Pinpoint the cell where the given text exists, returning its (X, Y) midpoint coordinate. 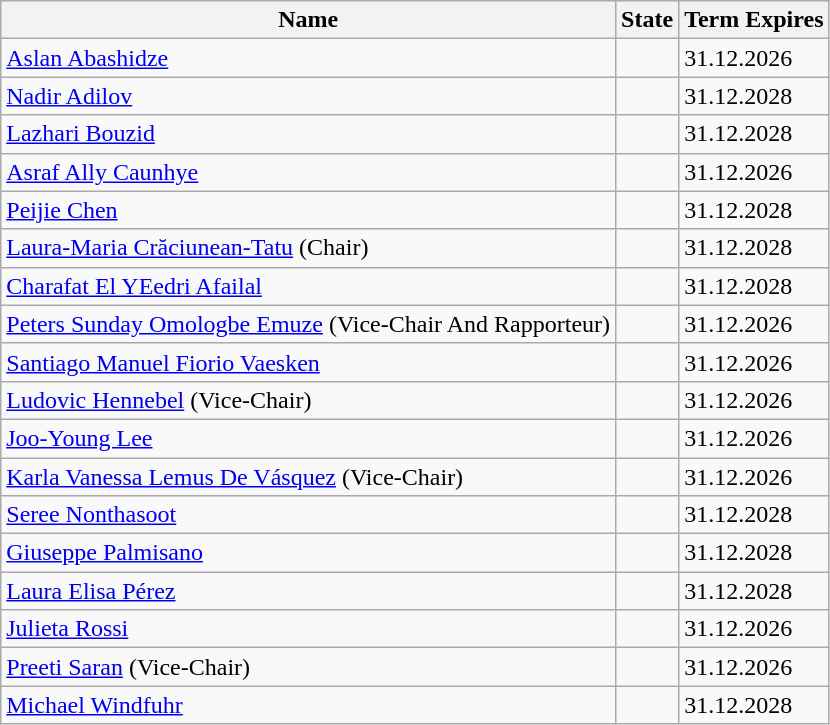
Santiago Manuel Fiorio Vaesken (308, 362)
Julieta Rossi (308, 629)
Ludovic Hennebel (Vice-Chair) (308, 400)
Michael Windfuhr (308, 705)
Joo-Young Lee (308, 438)
Aslan Abashidze (308, 58)
Asraf Ally Caunhye (308, 172)
Laura-Maria Crăciunean-Tatu (Chair) (308, 248)
Charafat El YEedri Afailal (308, 286)
Name (308, 20)
Nadir Adilov (308, 96)
Peters Sunday Omologbe Emuze (Vice-Chair And Rapporteur) (308, 324)
Seree Nonthasoot (308, 515)
Karla Vanessa Lemus De Vásquez (Vice-Chair) (308, 477)
Giuseppe Palmisano (308, 553)
Lazhari Bouzid (308, 134)
Term Expires (754, 20)
Laura Elisa Pérez (308, 591)
State (648, 20)
Peijie Chen (308, 210)
Preeti Saran (Vice-Chair) (308, 667)
